Extract the (X, Y) coordinate from the center of the cell holding the provided text.  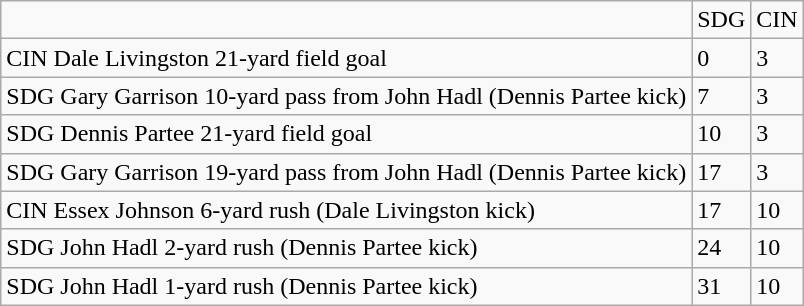
CIN Essex Johnson 6-yard rush (Dale Livingston kick) (346, 210)
CIN (777, 20)
SDG Gary Garrison 10-yard pass from John Hadl (Dennis Partee kick) (346, 96)
CIN Dale Livingston 21-yard field goal (346, 58)
7 (722, 96)
SDG John Hadl 2-yard rush (Dennis Partee kick) (346, 248)
24 (722, 248)
SDG Gary Garrison 19-yard pass from John Hadl (Dennis Partee kick) (346, 172)
31 (722, 286)
SDG John Hadl 1-yard rush (Dennis Partee kick) (346, 286)
SDG (722, 20)
SDG Dennis Partee 21-yard field goal (346, 134)
0 (722, 58)
